Capture the cell that displays the provided text and extract its (X, Y) central coordinate. 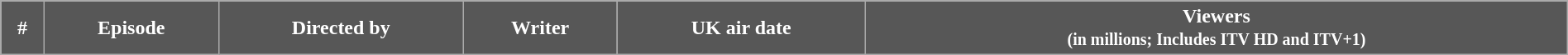
Writer (539, 28)
Viewers (in millions; Includes ITV HD and ITV+1) (1217, 28)
UK air date (741, 28)
Episode (131, 28)
# (23, 28)
Directed by (341, 28)
